Detect which cell encompasses the target text, then output its [x, y] center coordinate. 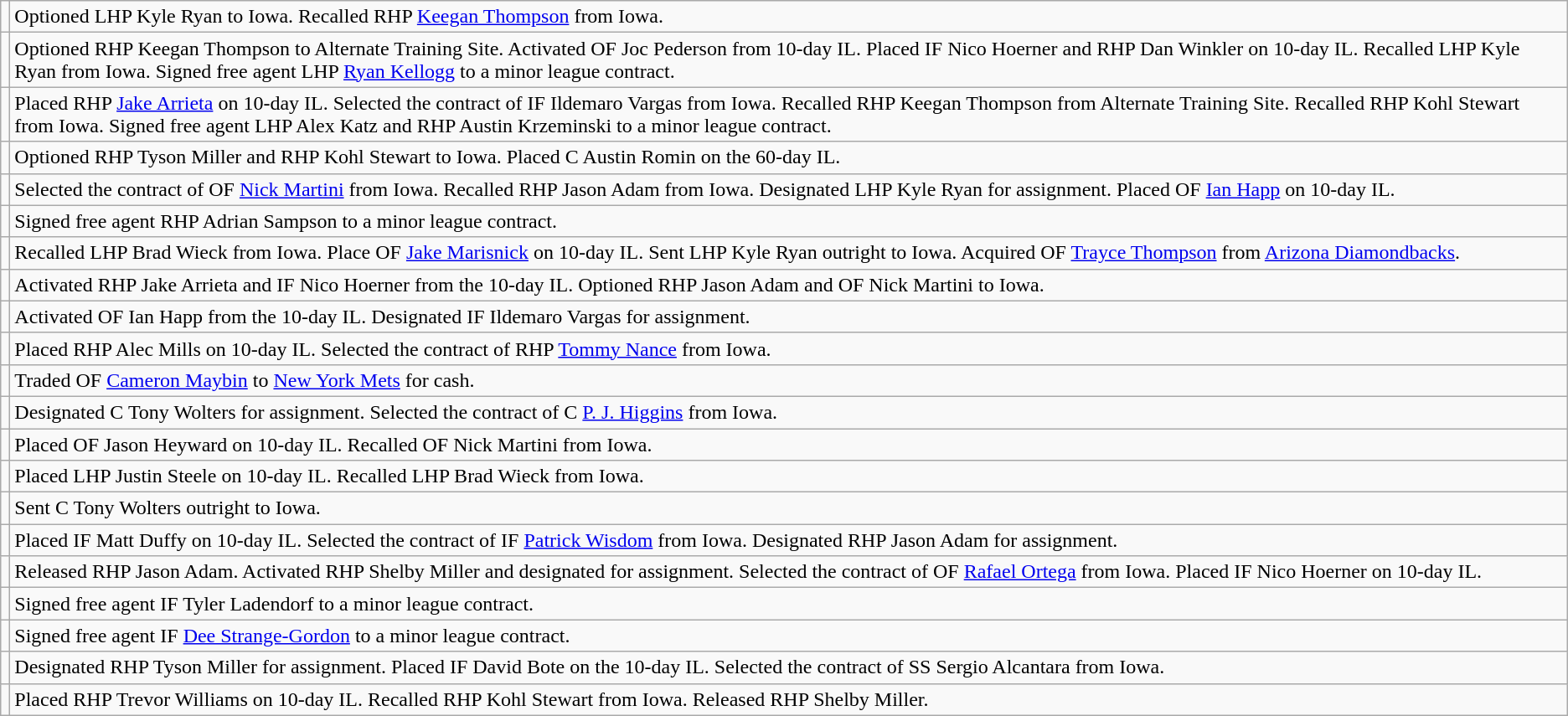
Activated RHP Jake Arrieta and IF Nico Hoerner from the 10-day IL. Optioned RHP Jason Adam and OF Nick Martini to Iowa. [789, 285]
Optioned LHP Kyle Ryan to Iowa. Recalled RHP Keegan Thompson from Iowa. [789, 17]
Placed RHP Trevor Williams on 10-day IL. Recalled RHP Kohl Stewart from Iowa. Released RHP Shelby Miller. [789, 699]
Placed OF Jason Heyward on 10-day IL. Recalled OF Nick Martini from Iowa. [789, 445]
Placed LHP Justin Steele on 10-day IL. Recalled LHP Brad Wieck from Iowa. [789, 476]
Signed free agent IF Dee Strange-Gordon to a minor league contract. [789, 636]
Designated RHP Tyson Miller for assignment. Placed IF David Bote on the 10-day IL. Selected the contract of SS Sergio Alcantara from Iowa. [789, 667]
Signed free agent RHP Adrian Sampson to a minor league contract. [789, 221]
Placed RHP Alec Mills on 10-day IL. Selected the contract of RHP Tommy Nance from Iowa. [789, 348]
Traded OF Cameron Maybin to New York Mets for cash. [789, 380]
Sent C Tony Wolters outright to Iowa. [789, 508]
Signed free agent IF Tyler Ladendorf to a minor league contract. [789, 604]
Activated OF Ian Happ from the 10-day IL. Designated IF Ildemaro Vargas for assignment. [789, 317]
Designated C Tony Wolters for assignment. Selected the contract of C P. J. Higgins from Iowa. [789, 412]
Optioned RHP Tyson Miller and RHP Kohl Stewart to Iowa. Placed C Austin Romin on the 60-day IL. [789, 157]
Placed IF Matt Duffy on 10-day IL. Selected the contract of IF Patrick Wisdom from Iowa. Designated RHP Jason Adam for assignment. [789, 540]
